Output the (X, Y) coordinate of the center of the cell containing the given text.  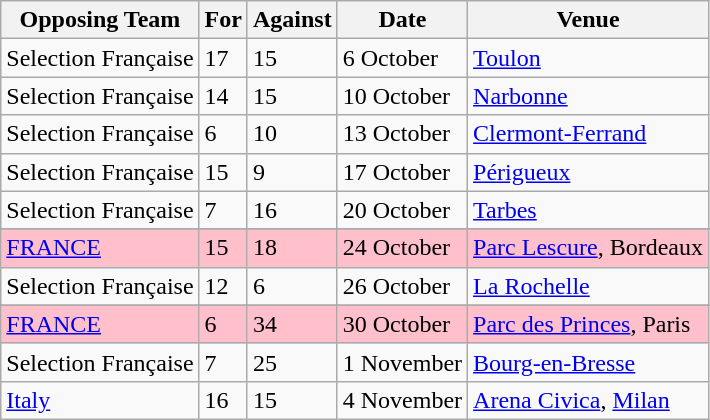
12 (223, 286)
1 November (402, 362)
30 October (402, 324)
La Rochelle (588, 286)
6 October (402, 58)
Against (292, 20)
25 (292, 362)
14 (223, 96)
For (223, 20)
Parc des Princes, Paris (588, 324)
10 (292, 134)
17 October (402, 172)
24 October (402, 248)
26 October (402, 286)
9 (292, 172)
10 October (402, 96)
17 (223, 58)
Arena Civica, Milan (588, 400)
Périgueux (588, 172)
20 October (402, 210)
Toulon (588, 58)
34 (292, 324)
Venue (588, 20)
Tarbes (588, 210)
18 (292, 248)
Narbonne (588, 96)
Italy (100, 400)
4 November (402, 400)
13 October (402, 134)
Date (402, 20)
Clermont-Ferrand (588, 134)
Opposing Team (100, 20)
Parc Lescure, Bordeaux (588, 248)
Bourg-en-Bresse (588, 362)
